Return the (x, y) coordinate for the center point of the cell that contains the specified text.  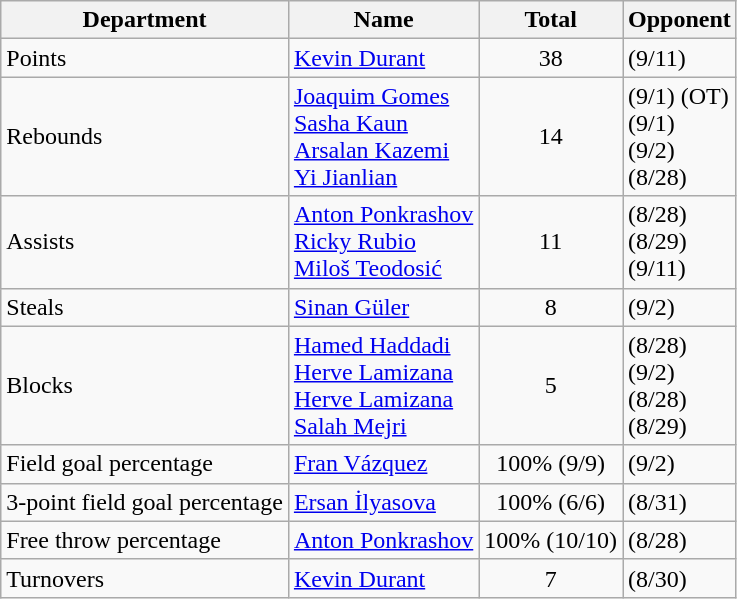
Opponent (679, 20)
100% (6/6) (551, 502)
Ersan İlyasova (383, 502)
100% (10/10) (551, 540)
(8/28) (679, 540)
Department (145, 20)
(8/31) (679, 502)
Blocks (145, 386)
5 (551, 386)
Steals (145, 307)
(8/28) (8/29) (9/11) (679, 242)
Anton Ponkrashov Ricky Rubio Miloš Teodosić (383, 242)
14 (551, 136)
11 (551, 242)
3-point field goal percentage (145, 502)
Free throw percentage (145, 540)
Field goal percentage (145, 464)
100% (9/9) (551, 464)
7 (551, 578)
8 (551, 307)
Points (145, 58)
Assists (145, 242)
(8/28) (9/2) (8/28) (8/29) (679, 386)
Name (383, 20)
Turnovers (145, 578)
Fran Vázquez (383, 464)
(8/30) (679, 578)
Sinan Güler (383, 307)
Total (551, 20)
(9/11) (679, 58)
Joaquim Gomes Sasha Kaun Arsalan Kazemi Yi Jianlian (383, 136)
38 (551, 58)
Rebounds (145, 136)
Anton Ponkrashov (383, 540)
Hamed Haddadi Herve Lamizana Herve Lamizana Salah Mejri (383, 386)
(9/1) (OT) (9/1) (9/2) (8/28) (679, 136)
